Search for the cell housing the specified text and yield its (X, Y) center coordinate. 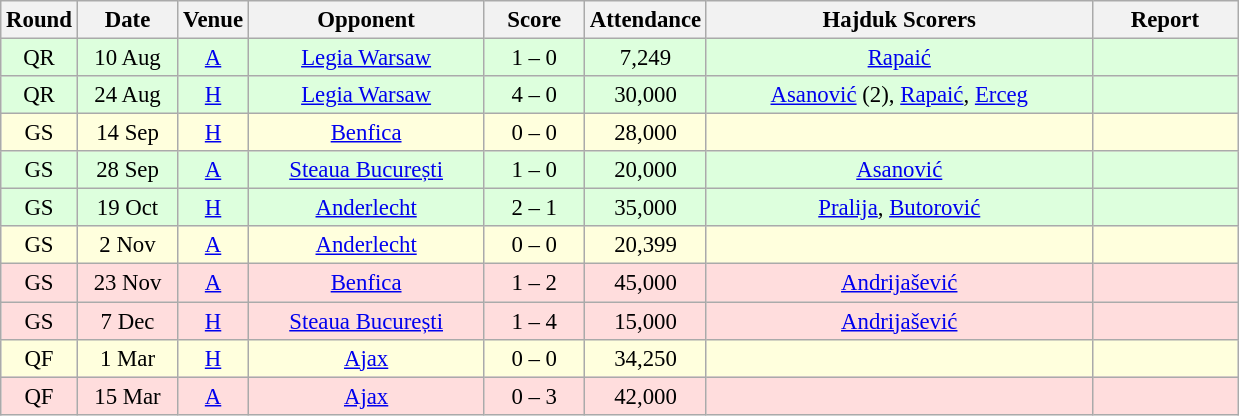
7 Dec (128, 321)
Hajduk Scorers (899, 20)
28,000 (646, 133)
Attendance (646, 20)
1 – 2 (534, 283)
19 Oct (128, 208)
28 Sep (128, 170)
Asanović (899, 170)
7,249 (646, 58)
Round (39, 20)
24 Aug (128, 95)
Score (534, 20)
Rapaić (899, 58)
23 Nov (128, 283)
4 – 0 (534, 95)
30,000 (646, 95)
10 Aug (128, 58)
34,250 (646, 358)
15 Mar (128, 396)
0 – 3 (534, 396)
20,000 (646, 170)
35,000 (646, 208)
1 – 4 (534, 321)
Opponent (366, 20)
Asanović (2), Rapaić, Erceg (899, 95)
Report (1165, 20)
2 – 1 (534, 208)
Venue (214, 20)
14 Sep (128, 133)
42,000 (646, 396)
45,000 (646, 283)
Pralija, Butorović (899, 208)
20,399 (646, 245)
2 Nov (128, 245)
Date (128, 20)
15,000 (646, 321)
1 Mar (128, 358)
